Search for the cell housing the specified text and yield its (X, Y) center coordinate. 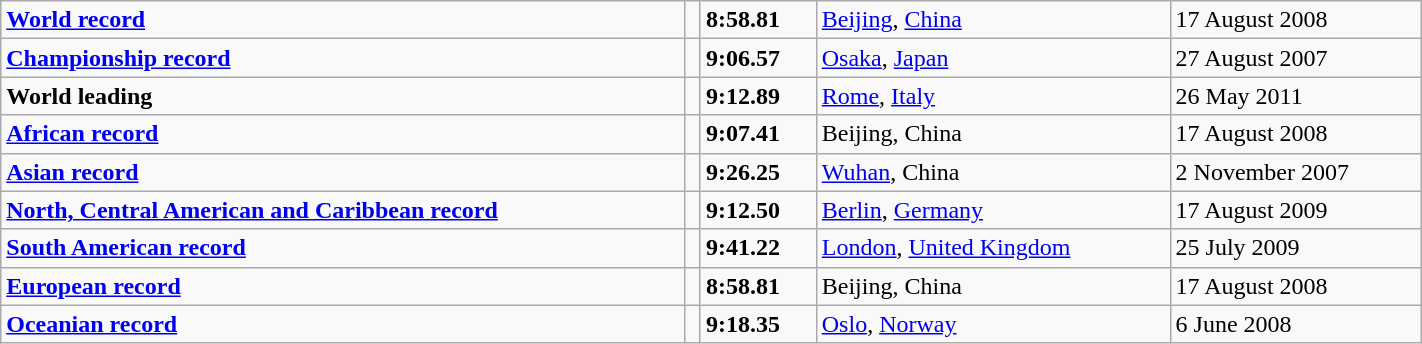
9:12.89 (758, 96)
World leading (344, 96)
Asian record (344, 172)
17 August 2009 (1296, 210)
26 May 2011 (1296, 96)
London, United Kingdom (993, 248)
6 June 2008 (1296, 324)
9:06.57 (758, 58)
African record (344, 134)
25 July 2009 (1296, 248)
Oceanian record (344, 324)
Osaka, Japan (993, 58)
9:26.25 (758, 172)
9:18.35 (758, 324)
North, Central American and Caribbean record (344, 210)
Championship record (344, 58)
27 August 2007 (1296, 58)
9:07.41 (758, 134)
European record (344, 286)
South American record (344, 248)
Berlin, Germany (993, 210)
Wuhan, China (993, 172)
Rome, Italy (993, 96)
2 November 2007 (1296, 172)
Oslo, Norway (993, 324)
9:41.22 (758, 248)
World record (344, 20)
9:12.50 (758, 210)
